Return [x, y] of the center of cell containing provided text 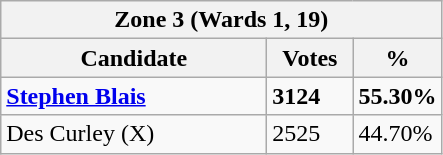
44.70% [398, 134]
2525 [310, 134]
Des Curley (X) [134, 134]
55.30% [398, 96]
% [398, 58]
Stephen Blais [134, 96]
Zone 3 (Wards 1, 19) [222, 20]
3124 [310, 96]
Candidate [134, 58]
Votes [310, 58]
